Extract the (X, Y) coordinate from the center of the cell holding the provided text.  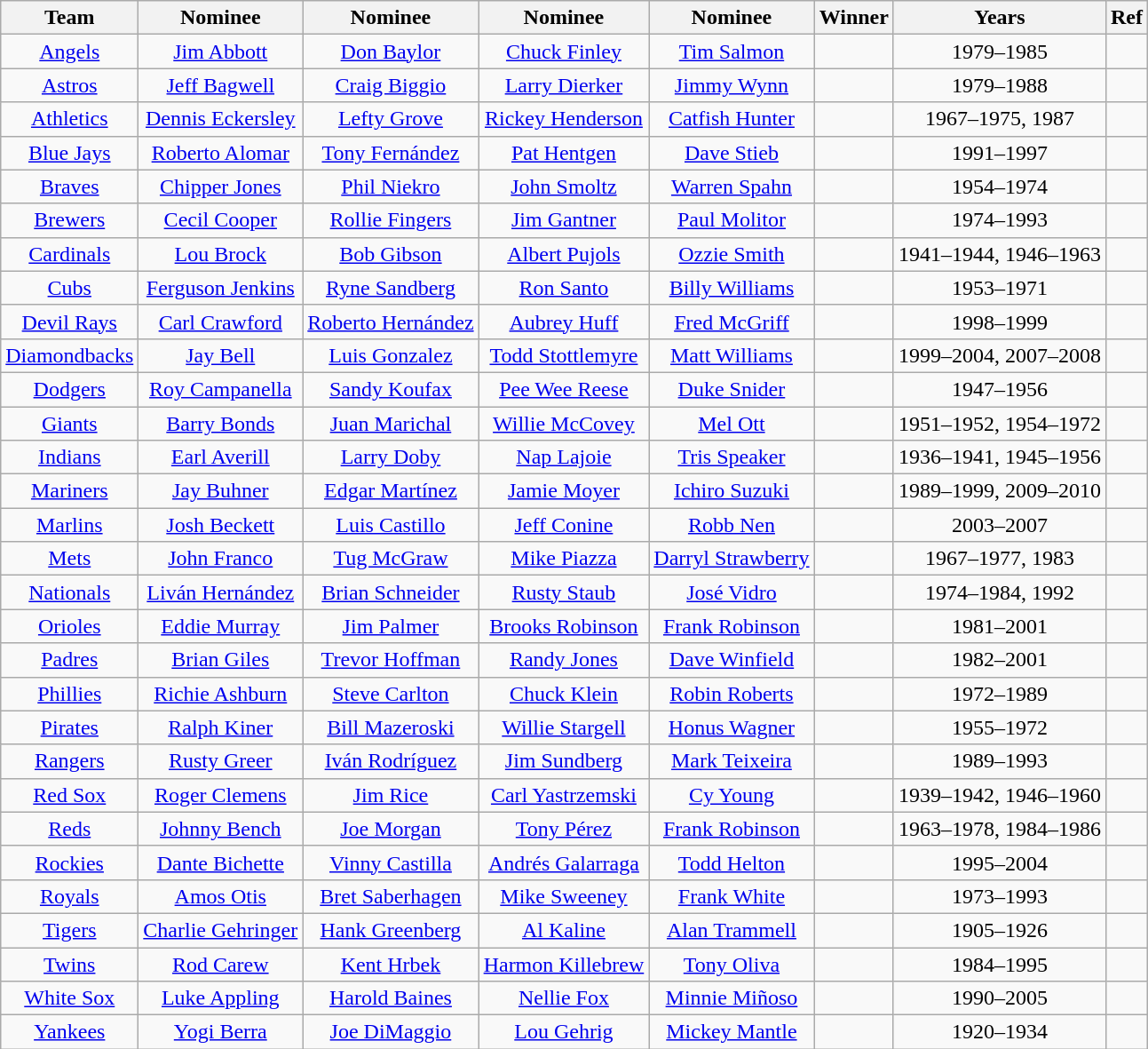
Nap Lajoie (564, 457)
Yankees (69, 1032)
Josh Beckett (220, 525)
1967–1975, 1987 (1000, 119)
Mariners (69, 491)
1954–1974 (1000, 187)
Larry Doby (391, 457)
Dave Stieb (732, 153)
Carl Crawford (220, 322)
Duke Snider (732, 389)
Chuck Finley (564, 52)
Jim Rice (391, 795)
Iván Rodríguez (391, 761)
Tug McGraw (391, 559)
Bret Saberhagen (391, 896)
Tony Pérez (564, 829)
Dante Bichette (220, 862)
Chuck Klein (564, 694)
Liván Hernández (220, 592)
Twins (69, 964)
Edgar Martínez (391, 491)
1963–1978, 1984–1986 (1000, 829)
1972–1989 (1000, 694)
Vinny Castilla (391, 862)
Reds (69, 829)
Tris Speaker (732, 457)
1974–1984, 1992 (1000, 592)
Ryne Sandberg (391, 288)
1955–1972 (1000, 727)
Jamie Moyer (564, 491)
Frank White (732, 896)
Ref (1126, 18)
Marlins (69, 525)
Billy Williams (732, 288)
1973–1993 (1000, 896)
1989–1993 (1000, 761)
1998–1999 (1000, 322)
Cubs (69, 288)
1979–1988 (1000, 85)
Minnie Miñoso (732, 998)
Pee Wee Reese (564, 389)
Sandy Koufax (391, 389)
1995–2004 (1000, 862)
Todd Helton (732, 862)
Phillies (69, 694)
Jim Abbott (220, 52)
Jimmy Wynn (732, 85)
1947–1956 (1000, 389)
Brooks Robinson (564, 626)
Ferguson Jenkins (220, 288)
1984–1995 (1000, 964)
Years (1000, 18)
Cy Young (732, 795)
Devil Rays (69, 322)
Trevor Hoffman (391, 660)
Alan Trammell (732, 930)
Warren Spahn (732, 187)
Nationals (69, 592)
Indians (69, 457)
1920–1934 (1000, 1032)
1967–1977, 1983 (1000, 559)
Yogi Berra (220, 1032)
White Sox (69, 998)
Juan Marichal (391, 424)
Lou Brock (220, 254)
Bob Gibson (391, 254)
Winner (854, 18)
Matt Williams (732, 355)
Hank Greenberg (391, 930)
John Franco (220, 559)
Nellie Fox (564, 998)
Dennis Eckersley (220, 119)
Giants (69, 424)
Orioles (69, 626)
Blue Jays (69, 153)
Diamondbacks (69, 355)
Randy Jones (564, 660)
Ralph Kiner (220, 727)
Tony Fernández (391, 153)
Rangers (69, 761)
Darryl Strawberry (732, 559)
Rockies (69, 862)
Luis Castillo (391, 525)
Albert Pujols (564, 254)
Andrés Galarraga (564, 862)
Ron Santo (564, 288)
1981–2001 (1000, 626)
1951–1952, 1954–1972 (1000, 424)
Ichiro Suzuki (732, 491)
Tony Oliva (732, 964)
Chipper Jones (220, 187)
Jim Gantner (564, 220)
Rickey Henderson (564, 119)
Rusty Greer (220, 761)
Lefty Grove (391, 119)
Charlie Gehringer (220, 930)
Mel Ott (732, 424)
Robin Roberts (732, 694)
Don Baylor (391, 52)
Red Sox (69, 795)
Angels (69, 52)
Braves (69, 187)
Rusty Staub (564, 592)
Jay Bell (220, 355)
Harmon Killebrew (564, 964)
1936–1941, 1945–1956 (1000, 457)
1953–1971 (1000, 288)
Brewers (69, 220)
Ozzie Smith (732, 254)
Jay Buhner (220, 491)
Larry Dierker (564, 85)
Team (69, 18)
Honus Wagner (732, 727)
Dodgers (69, 389)
Tigers (69, 930)
Roy Campanella (220, 389)
Harold Baines (391, 998)
John Smoltz (564, 187)
Luis Gonzalez (391, 355)
Roberto Alomar (220, 153)
1939–1942, 1946–1960 (1000, 795)
Joe Morgan (391, 829)
Luke Appling (220, 998)
1974–1993 (1000, 220)
1991–1997 (1000, 153)
Brian Schneider (391, 592)
Steve Carlton (391, 694)
Mike Piazza (564, 559)
Jim Sundberg (564, 761)
Aubrey Huff (564, 322)
Mickey Mantle (732, 1032)
1979–1985 (1000, 52)
Al Kaline (564, 930)
Brian Giles (220, 660)
Amos Otis (220, 896)
1989–1999, 2009–2010 (1000, 491)
Fred McGriff (732, 322)
Cardinals (69, 254)
Mark Teixeira (732, 761)
Robb Nen (732, 525)
Kent Hrbek (391, 964)
José Vidro (732, 592)
Willie McCovey (564, 424)
Lou Gehrig (564, 1032)
Eddie Murray (220, 626)
Royals (69, 896)
1982–2001 (1000, 660)
Phil Niekro (391, 187)
Pirates (69, 727)
Rollie Fingers (391, 220)
Paul Molitor (732, 220)
Tim Salmon (732, 52)
Athletics (69, 119)
Roberto Hernández (391, 322)
1990–2005 (1000, 998)
Todd Stottlemyre (564, 355)
Bill Mazeroski (391, 727)
Cecil Cooper (220, 220)
1941–1944, 1946–1963 (1000, 254)
Catfish Hunter (732, 119)
Richie Ashburn (220, 694)
Pat Hentgen (564, 153)
Astros (69, 85)
Dave Winfield (732, 660)
Mike Sweeney (564, 896)
1999–2004, 2007–2008 (1000, 355)
1905–1926 (1000, 930)
Willie Stargell (564, 727)
Earl Averill (220, 457)
Barry Bonds (220, 424)
Roger Clemens (220, 795)
Joe DiMaggio (391, 1032)
Jeff Bagwell (220, 85)
Jeff Conine (564, 525)
2003–2007 (1000, 525)
Rod Carew (220, 964)
Jim Palmer (391, 626)
Carl Yastrzemski (564, 795)
Padres (69, 660)
Craig Biggio (391, 85)
Johnny Bench (220, 829)
Mets (69, 559)
